Detect which cell encompasses the target text, then output its (x, y) center coordinate. 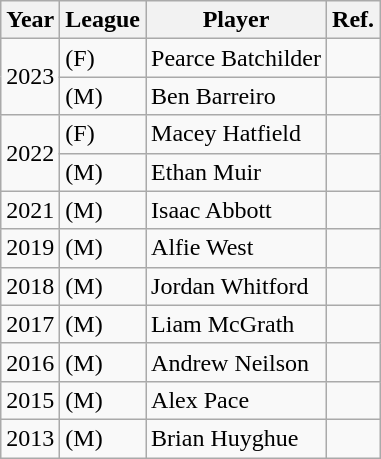
Alex Pace (236, 400)
2017 (30, 324)
2021 (30, 210)
Ben Barreiro (236, 96)
Ref. (354, 20)
Alfie West (236, 248)
Isaac Abbott (236, 210)
Pearce Batchilder (236, 58)
League (103, 20)
Year (30, 20)
Brian Huyghue (236, 438)
Ethan Muir (236, 172)
2018 (30, 286)
2023 (30, 77)
Liam McGrath (236, 324)
2015 (30, 400)
Macey Hatfield (236, 134)
Andrew Neilson (236, 362)
2016 (30, 362)
2013 (30, 438)
2022 (30, 153)
Player (236, 20)
2019 (30, 248)
Jordan Whitford (236, 286)
